Output the (X, Y) coordinate of the center of the cell containing the given text.  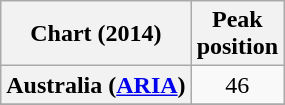
Peakposition (237, 34)
46 (237, 85)
Australia (ARIA) (96, 85)
Chart (2014) (96, 34)
